Extract the (x, y) coordinate from the center of the cell holding the provided text.  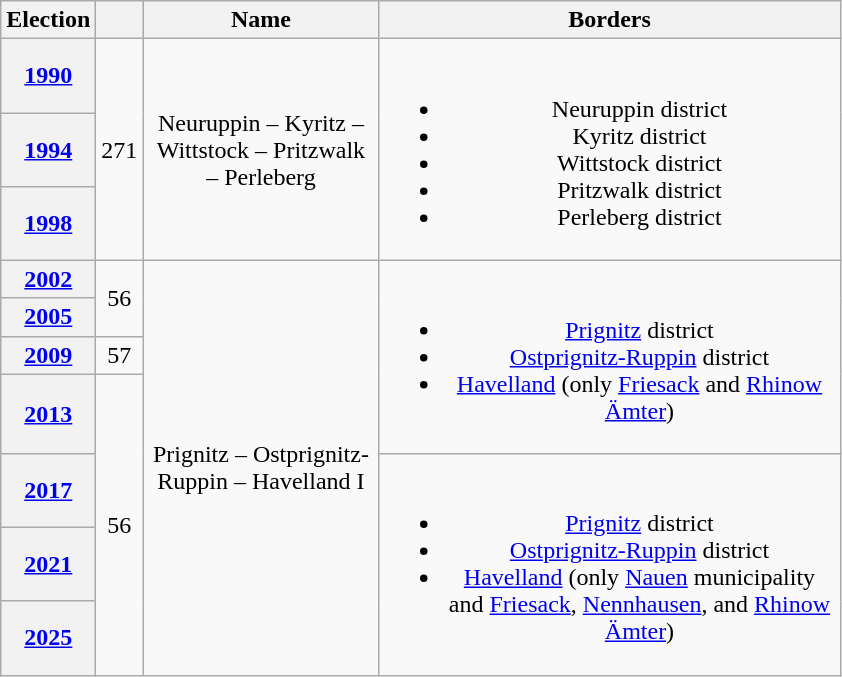
2025 (48, 638)
57 (120, 355)
1994 (48, 149)
2009 (48, 355)
2013 (48, 414)
Prignitz – Ostprignitz-Ruppin – Havelland I (261, 468)
Election (48, 20)
2017 (48, 491)
2005 (48, 317)
2021 (48, 565)
1998 (48, 223)
271 (120, 150)
1990 (48, 76)
Neuruppin – Kyritz – Wittstock – Pritzwalk – Perleberg (261, 150)
Prignitz districtOstprignitz-Ruppin districtHavelland (only Nauen municipality and Friesack, Nennhausen, and Rhinow Ämter) (610, 564)
Name (261, 20)
Neuruppin districtKyritz districtWittstock districtPritzwalk districtPerleberg district (610, 150)
Borders (610, 20)
2002 (48, 279)
Prignitz districtOstprignitz-Ruppin districtHavelland (only Friesack and Rhinow Ämter) (610, 357)
